Return [x, y] of the center of cell containing provided text 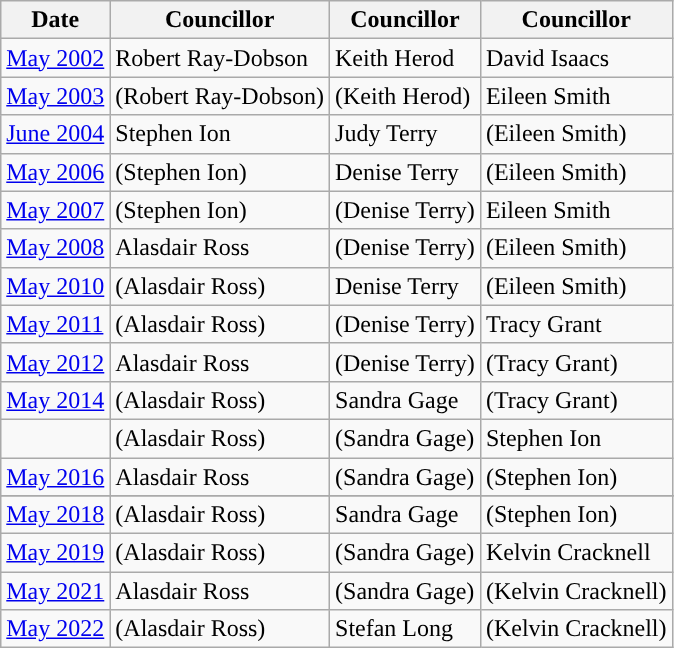
Stefan Long [406, 629]
(Keith Herod) [406, 96]
May 2011 [56, 324]
Robert Ray-Dobson [220, 58]
May 2002 [56, 58]
May 2022 [56, 629]
May 2006 [56, 172]
May 2021 [56, 591]
May 2003 [56, 96]
May 2007 [56, 210]
Kelvin Cracknell [576, 553]
May 2008 [56, 248]
(Robert Ray-Dobson) [220, 96]
May 2014 [56, 400]
May 2016 [56, 477]
David Isaacs [576, 58]
Judy Terry [406, 134]
Keith Herod [406, 58]
May 2012 [56, 362]
May 2019 [56, 553]
May 2010 [56, 286]
May 2018 [56, 515]
June 2004 [56, 134]
Date [56, 20]
Tracy Grant [576, 324]
